Detect which cell encompasses the target text, then output its (X, Y) center coordinate. 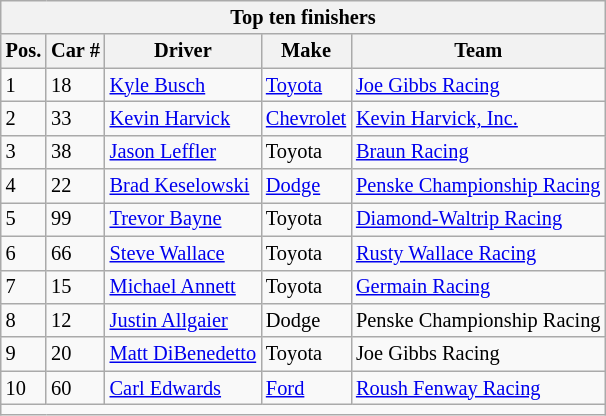
9 (24, 354)
Car # (76, 51)
7 (24, 287)
33 (76, 118)
Kyle Busch (183, 85)
60 (76, 388)
6 (24, 253)
10 (24, 388)
Jason Leffler (183, 152)
Michael Annett (183, 287)
3 (24, 152)
38 (76, 152)
Ford (306, 388)
Matt DiBenedetto (183, 354)
8 (24, 320)
Kevin Harvick (183, 118)
Team (478, 51)
20 (76, 354)
66 (76, 253)
Top ten finishers (304, 17)
12 (76, 320)
4 (24, 186)
Make (306, 51)
2 (24, 118)
Rusty Wallace Racing (478, 253)
Roush Fenway Racing (478, 388)
Carl Edwards (183, 388)
Steve Wallace (183, 253)
Kevin Harvick, Inc. (478, 118)
Braun Racing (478, 152)
15 (76, 287)
18 (76, 85)
Chevrolet (306, 118)
99 (76, 219)
1 (24, 85)
Germain Racing (478, 287)
Trevor Bayne (183, 219)
22 (76, 186)
Pos. (24, 51)
Driver (183, 51)
5 (24, 219)
Brad Keselowski (183, 186)
Diamond-Waltrip Racing (478, 219)
Justin Allgaier (183, 320)
